Search for the cell housing the specified text and yield its [x, y] center coordinate. 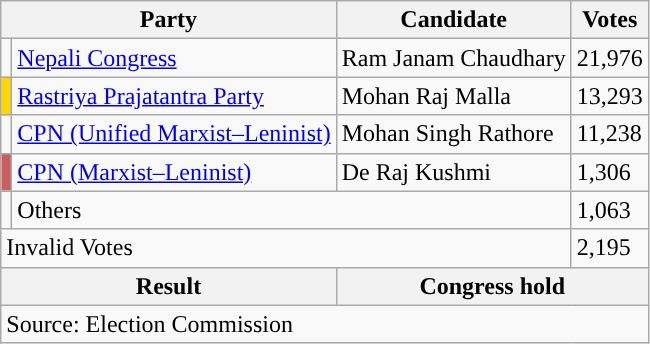
Nepali Congress [174, 58]
Others [292, 210]
Congress hold [492, 286]
Votes [610, 20]
Mohan Raj Malla [454, 96]
CPN (Marxist–Leninist) [174, 172]
1,306 [610, 172]
Candidate [454, 20]
Rastriya Prajatantra Party [174, 96]
2,195 [610, 248]
Result [168, 286]
1,063 [610, 210]
CPN (Unified Marxist–Leninist) [174, 134]
De Raj Kushmi [454, 172]
Party [168, 20]
11,238 [610, 134]
Mohan Singh Rathore [454, 134]
Invalid Votes [286, 248]
13,293 [610, 96]
Ram Janam Chaudhary [454, 58]
21,976 [610, 58]
Source: Election Commission [325, 324]
